Search for the cell housing the specified text and yield its (X, Y) center coordinate. 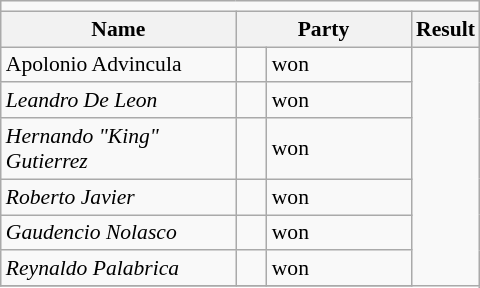
Name (118, 29)
Roberto Javier (118, 197)
Hernando "King" Gutierrez (118, 148)
Party (324, 29)
Reynaldo Palabrica (118, 269)
Gaudencio Nolasco (118, 233)
Apolonio Advincula (118, 65)
Result (446, 29)
Leandro De Leon (118, 101)
